Scan for the cell matching the given text and deliver its (x, y) coordinate at center. 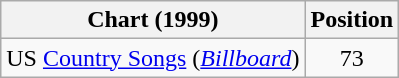
US Country Songs (Billboard) (153, 58)
Chart (1999) (153, 20)
Position (352, 20)
73 (352, 58)
